Scan for the cell matching the given text and deliver its [x, y] coordinate at center. 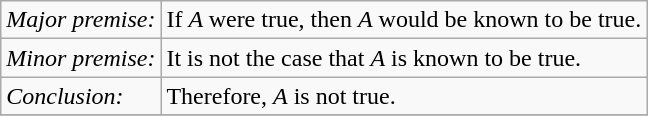
If A were true, then A would be known to be true. [404, 20]
Conclusion: [81, 96]
Therefore, A is not true. [404, 96]
Minor premise: [81, 58]
It is not the case that A is known to be true. [404, 58]
Major premise: [81, 20]
